Detect which cell encompasses the target text, then output its (x, y) center coordinate. 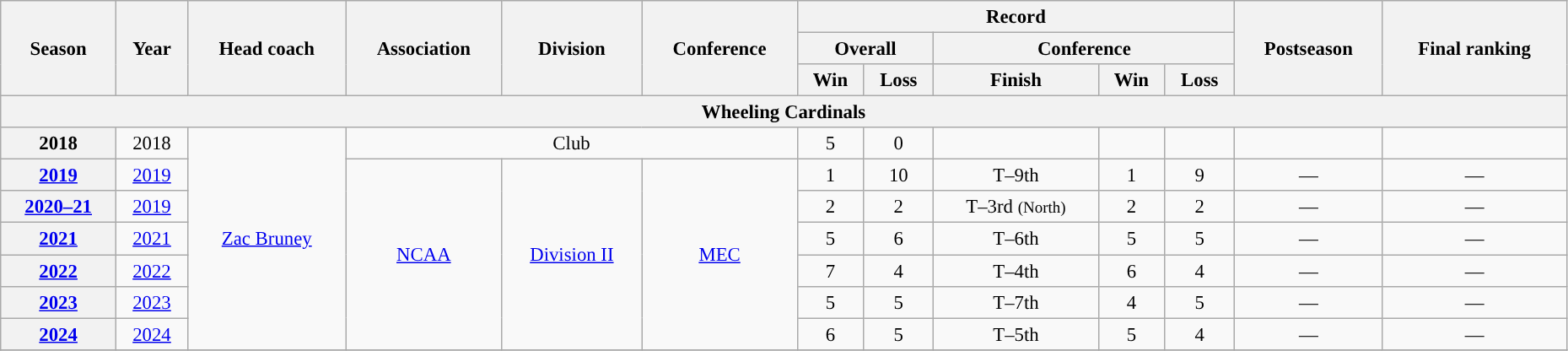
Season (59, 49)
Year (152, 49)
T–3rd (North) (1016, 207)
0 (899, 143)
2020–21 (59, 207)
Record (1016, 17)
Wheeling Cardinals (784, 112)
10 (899, 175)
T–6th (1016, 239)
T–5th (1016, 334)
Division (572, 49)
Postseason (1309, 49)
T–4th (1016, 271)
MEC (719, 255)
Overall (865, 49)
Head coach (267, 49)
NCAA (423, 255)
Association (423, 49)
T–9th (1016, 175)
Zac Bruney (267, 238)
7 (830, 271)
Club (572, 143)
9 (1199, 175)
Final ranking (1474, 49)
T–7th (1016, 302)
Finish (1016, 80)
Division II (572, 255)
